Locate the cell with the specified text and output its (x, y) center coordinate. 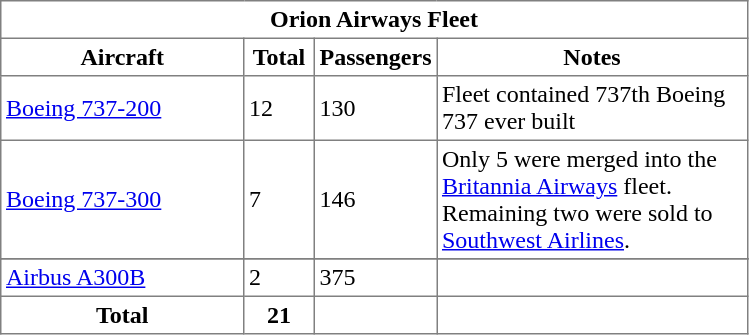
146 (375, 199)
Boeing 737-200 (122, 108)
Orion Airways Fleet (374, 20)
7 (279, 199)
12 (279, 108)
Only 5 were merged into the Britannia Airways fleet. Remaining two were sold to Southwest Airlines. (592, 199)
Boeing 737-300 (122, 199)
375 (375, 278)
Passengers (375, 57)
130 (375, 108)
Airbus A300B (122, 278)
Notes (592, 57)
21 (279, 315)
Aircraft (122, 57)
Fleet contained 737th Boeing 737 ever built (592, 108)
2 (279, 278)
